From the cell containing the given text, extract its center point as [X, Y] coordinate. 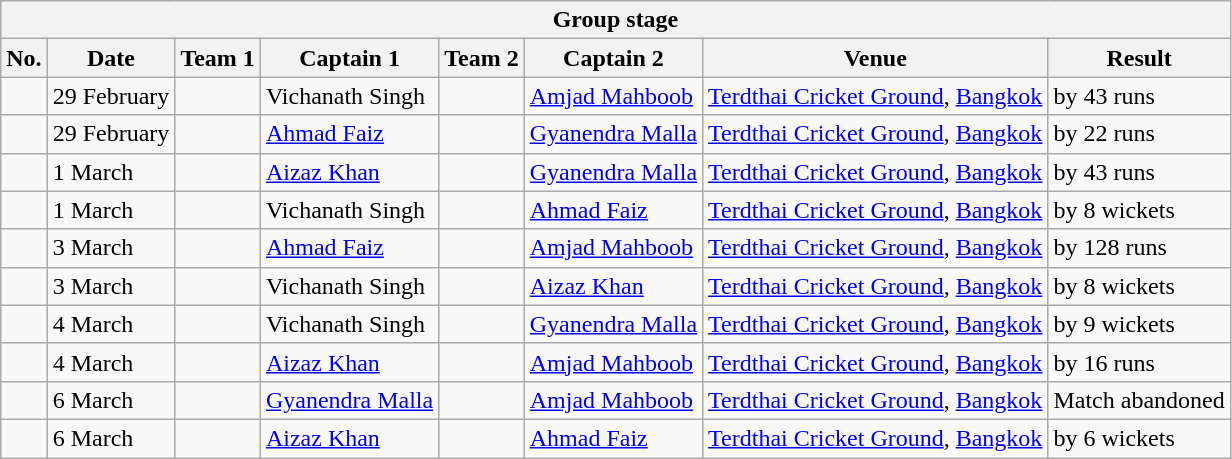
Match abandoned [1139, 400]
by 22 runs [1139, 134]
by 6 wickets [1139, 438]
by 128 runs [1139, 248]
Venue [876, 58]
Group stage [616, 20]
No. [24, 58]
by 9 wickets [1139, 324]
Captain 2 [613, 58]
Date [111, 58]
Team 2 [482, 58]
by 16 runs [1139, 362]
Team 1 [218, 58]
Result [1139, 58]
Captain 1 [349, 58]
